Provide the (x, y) coordinate of the cell's center where the given text is located.  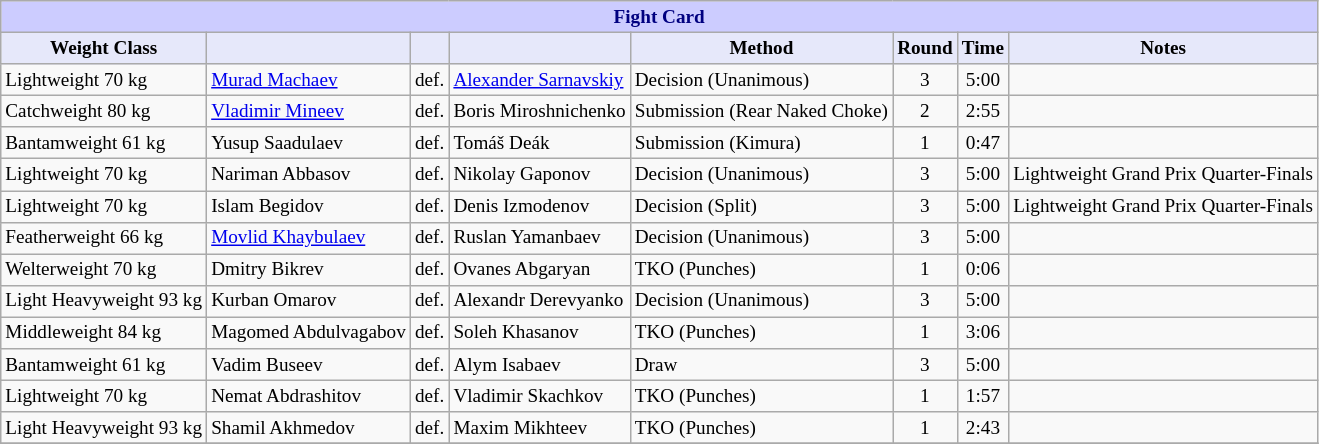
Magomed Abdulvagabov (309, 333)
Maxim Mikhteev (540, 428)
Vadim Buseev (309, 365)
Nikolay Gaponov (540, 175)
Draw (761, 365)
Ovanes Abgaryan (540, 270)
Tomáš Deák (540, 143)
3:06 (982, 333)
Soleh Khasanov (540, 333)
2 (926, 111)
0:06 (982, 270)
Movlid Khaybulaev (309, 238)
Yusup Saadulaev (309, 143)
2:55 (982, 111)
Vladimir Skachkov (540, 396)
Welterweight 70 kg (104, 270)
Decision (Split) (761, 206)
Kurban Omarov (309, 301)
Islam Begidov (309, 206)
Middleweight 84 kg (104, 333)
1:57 (982, 396)
Time (982, 48)
Alexander Sarnavskiy (540, 80)
Submission (Kimura) (761, 143)
2:43 (982, 428)
Vladimir Mineev (309, 111)
Weight Class (104, 48)
Ruslan Yamanbaev (540, 238)
Nariman Abbasov (309, 175)
Denis Izmodenov (540, 206)
Dmitry Bikrev (309, 270)
Alym Isabaev (540, 365)
Notes (1164, 48)
Submission (Rear Naked Choke) (761, 111)
0:47 (982, 143)
Round (926, 48)
Fight Card (660, 17)
Shamil Akhmedov (309, 428)
Boris Miroshnichenko (540, 111)
Featherweight 66 kg (104, 238)
Murad Machaev (309, 80)
Nemat Abdrashitov (309, 396)
Method (761, 48)
Alexandr Derevyanko (540, 301)
Catchweight 80 kg (104, 111)
